Find where the given text appears and provide that cell's center as (X, Y) coordinate. 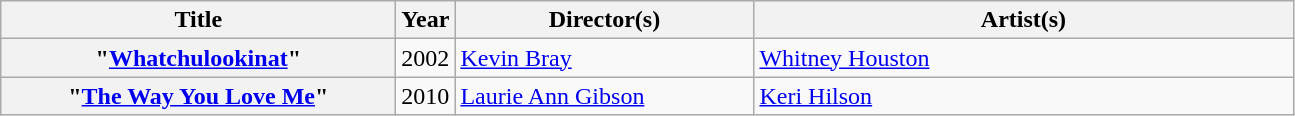
Title (198, 20)
Keri Hilson (1024, 96)
Director(s) (604, 20)
2002 (426, 58)
"The Way You Love Me" (198, 96)
Year (426, 20)
Whitney Houston (1024, 58)
Laurie Ann Gibson (604, 96)
Kevin Bray (604, 58)
2010 (426, 96)
"Whatchulookinat" (198, 58)
Artist(s) (1024, 20)
